Pinpoint the cell where the given text exists, returning its [X, Y] midpoint coordinate. 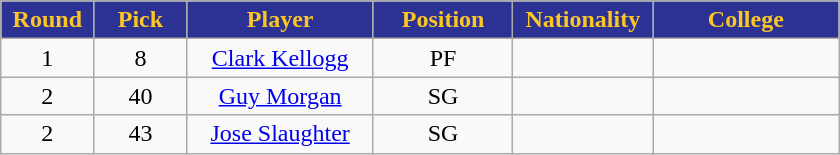
Guy Morgan [280, 96]
Jose Slaughter [280, 134]
Nationality [583, 20]
College [746, 20]
Clark Kellogg [280, 58]
Position [443, 20]
40 [140, 96]
Player [280, 20]
8 [140, 58]
Pick [140, 20]
43 [140, 134]
Round [48, 20]
1 [48, 58]
PF [443, 58]
